From the cell containing the given text, extract its center point as [x, y] coordinate. 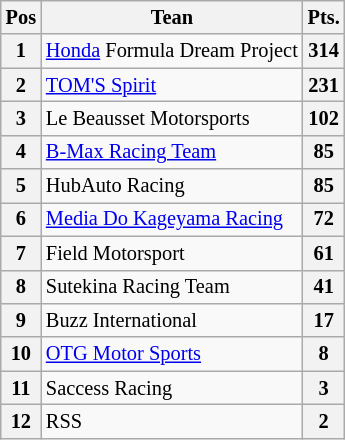
Le Beausset Motorsports [172, 118]
17 [324, 320]
Honda Formula Dream Project [172, 51]
9 [21, 320]
5 [21, 186]
Buzz International [172, 320]
1 [21, 51]
6 [21, 219]
72 [324, 219]
10 [21, 354]
11 [21, 388]
Saccess Racing [172, 388]
61 [324, 253]
231 [324, 85]
TOM'S Spirit [172, 85]
HubAuto Racing [172, 186]
Pos [21, 17]
Pts. [324, 17]
Sutekina Racing Team [172, 287]
314 [324, 51]
12 [21, 421]
RSS [172, 421]
4 [21, 152]
Field Motorsport [172, 253]
Tean [172, 17]
Media Do Kageyama Racing [172, 219]
7 [21, 253]
OTG Motor Sports [172, 354]
102 [324, 118]
B-Max Racing Team [172, 152]
41 [324, 287]
